Pinpoint the cell where the given text exists, returning its (x, y) midpoint coordinate. 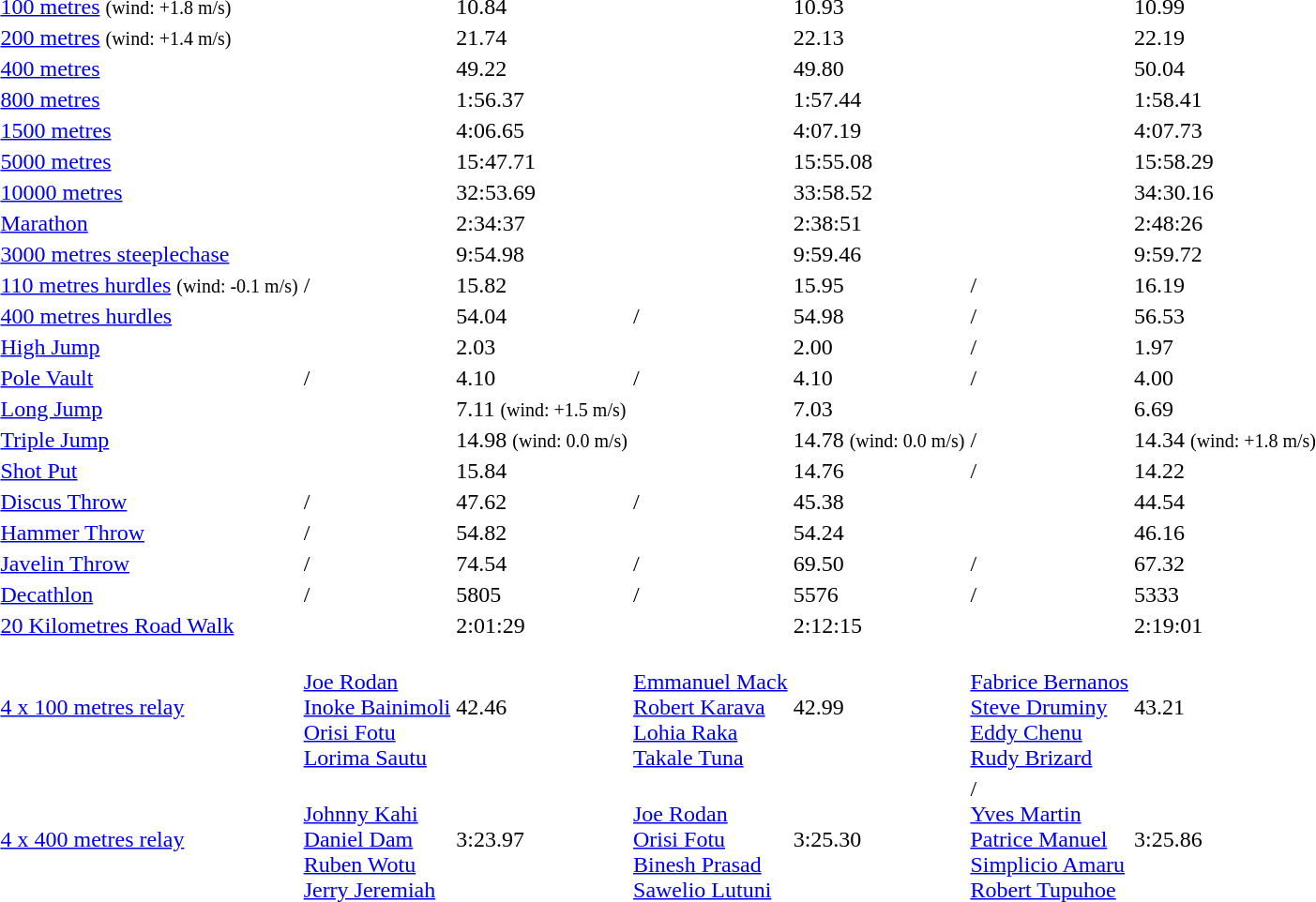
2.00 (879, 347)
7.03 (879, 409)
Emmanuel Mack Robert Karava Lohia Raka Takale Tuna (711, 707)
74.54 (542, 564)
42.99 (879, 707)
9:59.46 (879, 254)
49.22 (542, 68)
54.98 (879, 316)
42.46 (542, 707)
2.03 (542, 347)
15.84 (542, 471)
Fabrice Bernanos Steve Druminy Eddy Chenu Rudy Brizard (1050, 707)
32:53.69 (542, 192)
22.13 (879, 38)
54.04 (542, 316)
2:34:37 (542, 223)
7.11 (wind: +1.5 m/s) (542, 409)
5805 (542, 594)
54.24 (879, 533)
1:57.44 (879, 99)
15.95 (879, 285)
1:56.37 (542, 99)
15:47.71 (542, 161)
33:58.52 (879, 192)
4:06.65 (542, 130)
21.74 (542, 38)
49.80 (879, 68)
15.82 (542, 285)
2:38:51 (879, 223)
14.98 (wind: 0.0 m/s) (542, 440)
Joe Rodan Inoke Bainimoli Orisi Fotu Lorima Sautu (377, 707)
2:01:29 (542, 625)
14.78 (wind: 0.0 m/s) (879, 440)
5576 (879, 594)
54.82 (542, 533)
9:54.98 (542, 254)
4:07.19 (879, 130)
47.62 (542, 502)
45.38 (879, 502)
69.50 (879, 564)
15:55.08 (879, 161)
14.76 (879, 471)
2:12:15 (879, 625)
